For the text-containing cell, return its midpoint in (X, Y) coordinate format. 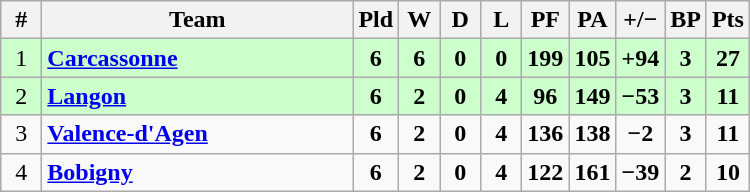
+94 (640, 58)
161 (592, 172)
Carcassonne (198, 58)
Pld (376, 20)
96 (546, 96)
122 (546, 172)
PA (592, 20)
Pts (728, 20)
1 (22, 58)
−53 (640, 96)
138 (592, 134)
# (22, 20)
L (502, 20)
−39 (640, 172)
Valence-d'Agen (198, 134)
136 (546, 134)
199 (546, 58)
PF (546, 20)
W (420, 20)
−2 (640, 134)
105 (592, 58)
Bobigny (198, 172)
Team (198, 20)
Langon (198, 96)
BP (686, 20)
149 (592, 96)
10 (728, 172)
D (460, 20)
+/− (640, 20)
27 (728, 58)
